From the cell containing the given text, extract its center point as [X, Y] coordinate. 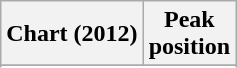
Peak position [189, 34]
Chart (2012) [72, 34]
